Extract the (X, Y) coordinate from the center of the cell holding the provided text.  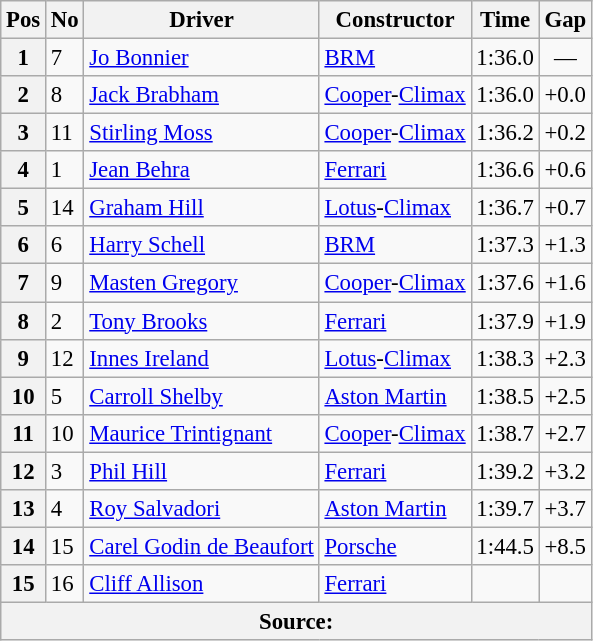
Jean Behra (202, 170)
Driver (202, 20)
+0.2 (565, 133)
Innes Ireland (202, 358)
1:38.5 (505, 396)
Gap (565, 20)
No (65, 20)
Stirling Moss (202, 133)
13 (24, 509)
1:39.7 (505, 509)
Tony Brooks (202, 321)
— (565, 58)
+2.5 (565, 396)
+0.0 (565, 95)
+1.6 (565, 283)
Masten Gregory (202, 283)
1:37.9 (505, 321)
+1.9 (565, 321)
Maurice Trintignant (202, 433)
+2.3 (565, 358)
16 (65, 584)
1:36.7 (505, 208)
Source: (296, 621)
1:36.2 (505, 133)
Cliff Allison (202, 584)
Jo Bonnier (202, 58)
Constructor (395, 20)
+2.7 (565, 433)
Harry Schell (202, 245)
Porsche (395, 546)
+1.3 (565, 245)
+0.6 (565, 170)
1:37.3 (505, 245)
Phil Hill (202, 471)
1:38.7 (505, 433)
Roy Salvadori (202, 509)
1:44.5 (505, 546)
Carroll Shelby (202, 396)
1:36.6 (505, 170)
1:37.6 (505, 283)
+3.7 (565, 509)
+3.2 (565, 471)
+0.7 (565, 208)
Jack Brabham (202, 95)
Graham Hill (202, 208)
+8.5 (565, 546)
1:38.3 (505, 358)
Carel Godin de Beaufort (202, 546)
Time (505, 20)
1:39.2 (505, 471)
Pos (24, 20)
